Pinpoint the cell where the given text exists, returning its [X, Y] midpoint coordinate. 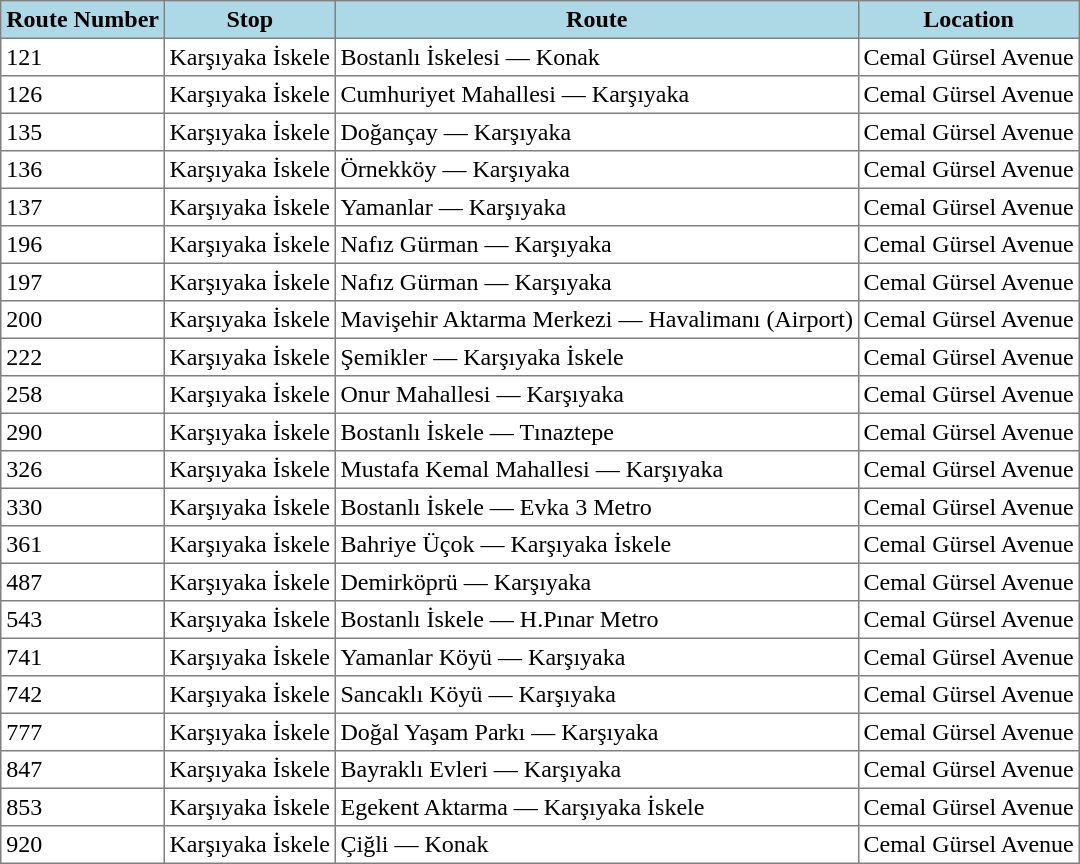
742 [82, 695]
Stop [250, 20]
Doğal Yaşam Parkı — Karşıyaka [596, 732]
Bostanlı İskelesi — Konak [596, 57]
126 [82, 95]
135 [82, 132]
Demirköprü — Karşıyaka [596, 582]
Location [968, 20]
121 [82, 57]
330 [82, 507]
326 [82, 470]
Route Number [82, 20]
200 [82, 320]
258 [82, 395]
Mavişehir Aktarma Merkezi — Havalimanı (Airport) [596, 320]
196 [82, 245]
920 [82, 845]
Yamanlar Köyü — Karşıyaka [596, 657]
Yamanlar — Karşıyaka [596, 207]
Mustafa Kemal Mahallesi — Karşıyaka [596, 470]
290 [82, 432]
Bostanlı İskele — H.Pınar Metro [596, 620]
Cumhuriyet Mahallesi — Karşıyaka [596, 95]
Route [596, 20]
777 [82, 732]
197 [82, 282]
487 [82, 582]
Egekent Aktarma — Karşıyaka İskele [596, 807]
Bostanlı İskele — Tınaztepe [596, 432]
137 [82, 207]
361 [82, 545]
Örnekköy — Karşıyaka [596, 170]
Onur Mahallesi — Karşıyaka [596, 395]
Doğançay — Karşıyaka [596, 132]
Bahriye Üçok — Karşıyaka İskele [596, 545]
136 [82, 170]
Sancaklı Köyü — Karşıyaka [596, 695]
Bostanlı İskele — Evka 3 Metro [596, 507]
853 [82, 807]
222 [82, 357]
Şemikler — Karşıyaka İskele [596, 357]
741 [82, 657]
Bayraklı Evleri — Karşıyaka [596, 770]
543 [82, 620]
847 [82, 770]
Çiğli — Konak [596, 845]
